Determine the (X, Y) coordinate at the center of the cell enclosing the given text.  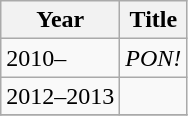
2012–2013 (60, 96)
Title (154, 20)
Year (60, 20)
PON! (154, 58)
2010– (60, 58)
